Scan for the cell matching the given text and deliver its (X, Y) coordinate at center. 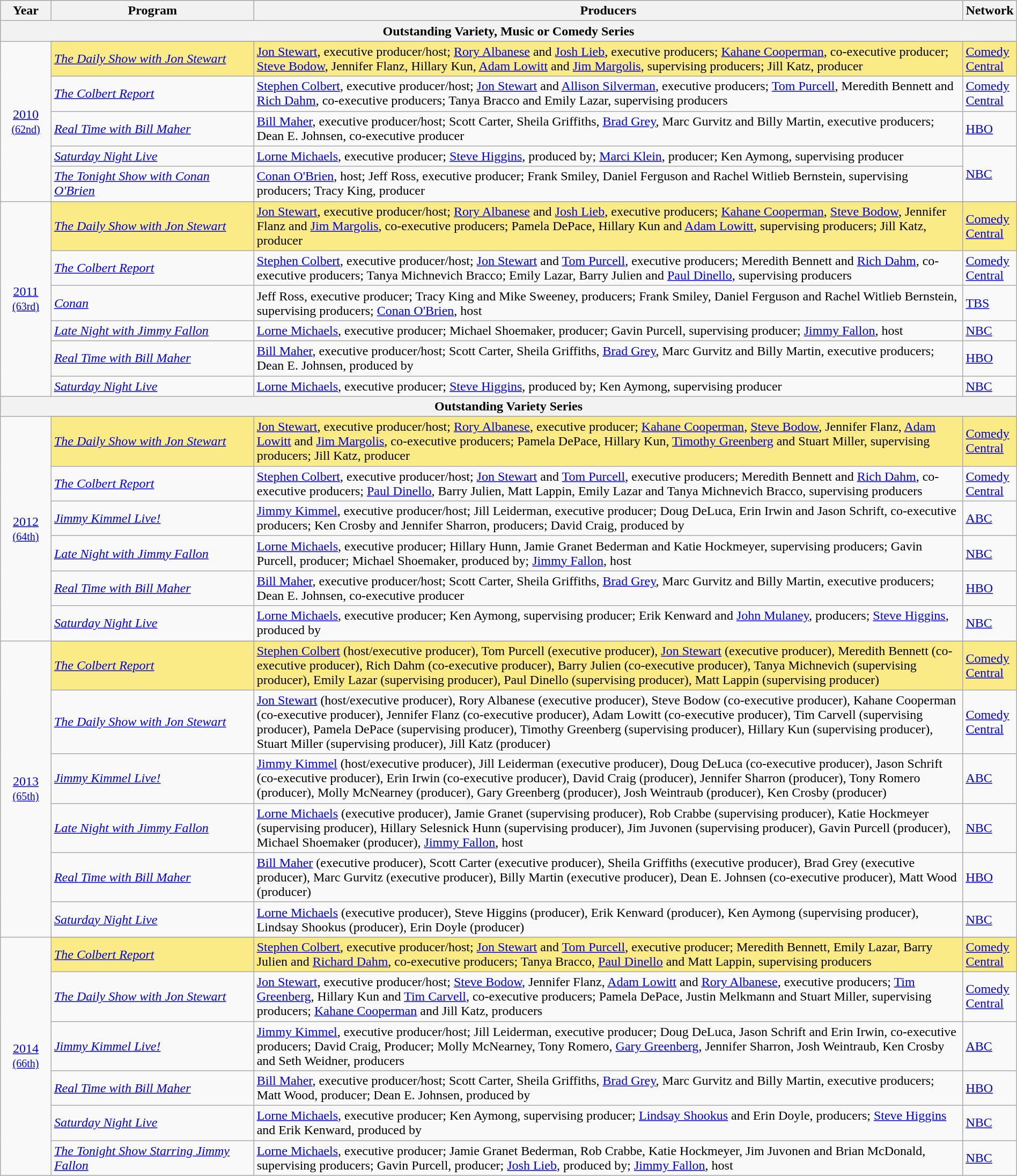
Lorne Michaels, executive producer; Steve Higgins, produced by; Marci Klein, producer; Ken Aymong, supervising producer (608, 156)
TBS (990, 303)
Network (990, 11)
Program (152, 11)
Outstanding Variety Series (508, 407)
Year (26, 11)
2012(64th) (26, 529)
2011(63rd) (26, 298)
Lorne Michaels, executive producer; Michael Shoemaker, producer; Gavin Purcell, supervising producer; Jimmy Fallon, host (608, 330)
Conan (152, 303)
2014(66th) (26, 1056)
Lorne Michaels, executive producer; Ken Aymong, supervising producer; Erik Kenward and John Mulaney, producers; Steve Higgins, produced by (608, 623)
2010(62nd) (26, 121)
Outstanding Variety, Music or Comedy Series (508, 31)
The Tonight Show with Conan O'Brien (152, 183)
2013(65th) (26, 789)
Producers (608, 11)
Lorne Michaels, executive producer; Steve Higgins, produced by; Ken Aymong, supervising producer (608, 386)
The Tonight Show Starring Jimmy Fallon (152, 1158)
